Return the (X, Y) coordinate for the center point of the cell that contains the specified text.  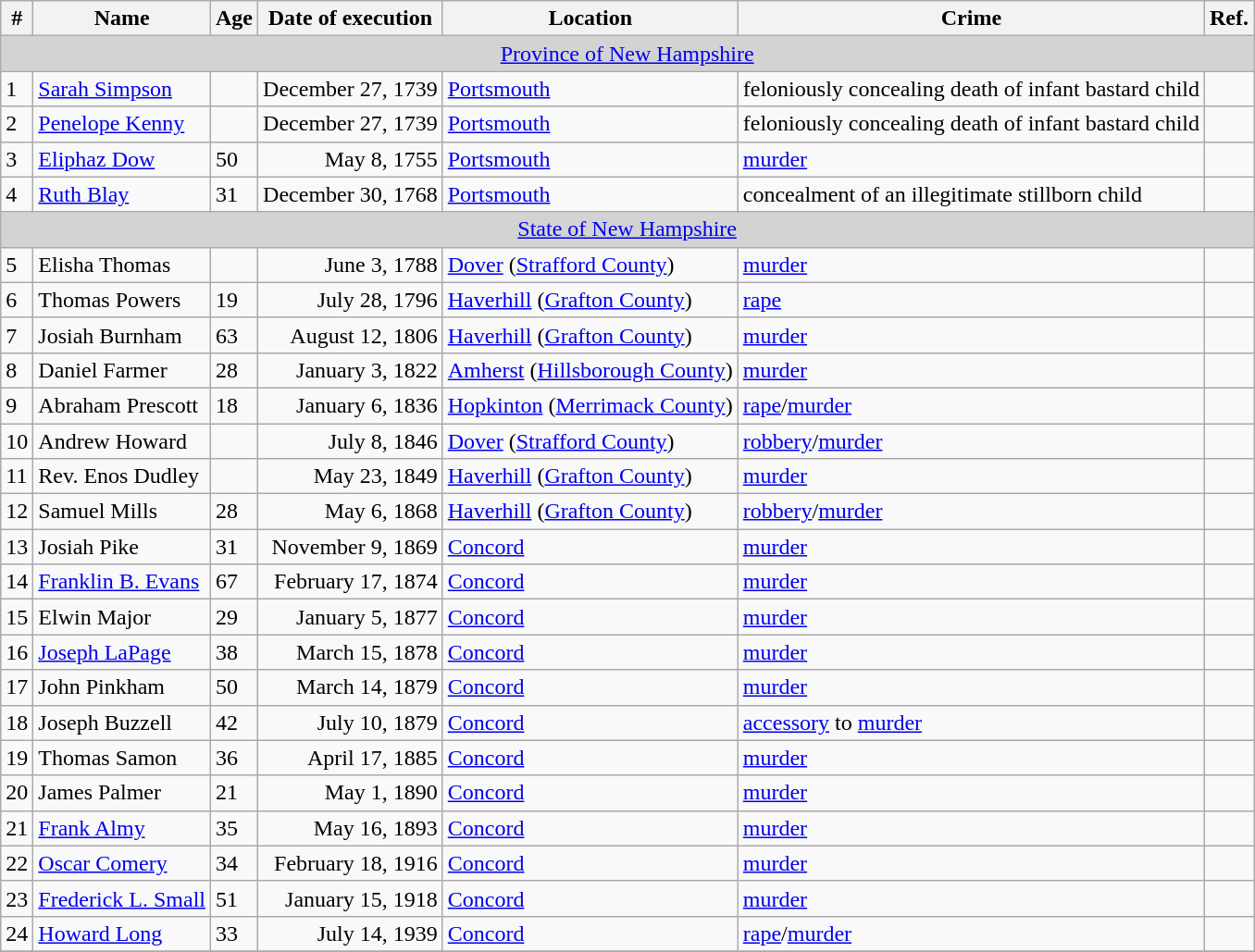
Elisha Thomas (122, 265)
accessory to murder (971, 723)
Hopkinton (Merrimack County) (590, 405)
5 (17, 265)
11 (17, 476)
16 (17, 652)
17 (17, 687)
42 (235, 723)
Daniel Farmer (122, 370)
22 (17, 863)
12 (17, 512)
February 17, 1874 (351, 582)
January 5, 1877 (351, 617)
33 (235, 933)
rape (971, 300)
March 14, 1879 (351, 687)
67 (235, 582)
December 30, 1768 (351, 194)
July 28, 1796 (351, 300)
Frederick L. Small (122, 898)
Elwin Major (122, 617)
May 8, 1755 (351, 159)
3 (17, 159)
May 1, 1890 (351, 793)
Penelope Kenny (122, 124)
August 12, 1806 (351, 335)
9 (17, 405)
1 (17, 89)
24 (17, 933)
November 9, 1869 (351, 547)
23 (17, 898)
July 10, 1879 (351, 723)
Ruth Blay (122, 194)
Joseph LaPage (122, 652)
Ref. (1229, 19)
10 (17, 441)
15 (17, 617)
June 3, 1788 (351, 265)
Josiah Pike (122, 547)
May 6, 1868 (351, 512)
January 6, 1836 (351, 405)
Amherst (Hillsborough County) (590, 370)
Crime (971, 19)
36 (235, 758)
29 (235, 617)
Age (235, 19)
January 15, 1918 (351, 898)
April 17, 1885 (351, 758)
51 (235, 898)
John Pinkham (122, 687)
State of New Hampshire (627, 229)
Name (122, 19)
4 (17, 194)
Frank Almy (122, 828)
May 23, 1849 (351, 476)
63 (235, 335)
7 (17, 335)
James Palmer (122, 793)
January 3, 1822 (351, 370)
Eliphaz Dow (122, 159)
Sarah Simpson (122, 89)
20 (17, 793)
July 8, 1846 (351, 441)
6 (17, 300)
# (17, 19)
14 (17, 582)
Province of New Hampshire (627, 54)
2 (17, 124)
34 (235, 863)
Oscar Comery (122, 863)
Thomas Powers (122, 300)
Abraham Prescott (122, 405)
Rev. Enos Dudley (122, 476)
Josiah Burnham (122, 335)
May 16, 1893 (351, 828)
March 15, 1878 (351, 652)
8 (17, 370)
38 (235, 652)
13 (17, 547)
Location (590, 19)
Thomas Samon (122, 758)
concealment of an illegitimate stillborn child (971, 194)
35 (235, 828)
Joseph Buzzell (122, 723)
Andrew Howard (122, 441)
Samuel Mills (122, 512)
Franklin B. Evans (122, 582)
February 18, 1916 (351, 863)
July 14, 1939 (351, 933)
Date of execution (351, 19)
Howard Long (122, 933)
